Locate the cell with the specified text and output its (x, y) center coordinate. 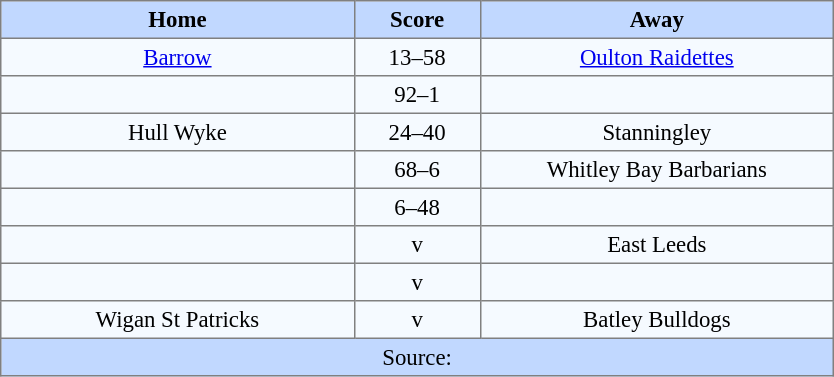
24–40 (417, 132)
Whitley Bay Barbarians (656, 170)
Hull Wyke (178, 132)
Wigan St Patricks (178, 320)
Score (417, 20)
Home (178, 20)
Source: (418, 357)
East Leeds (656, 245)
Oulton Raidettes (656, 57)
6–48 (417, 207)
Away (656, 20)
13–58 (417, 57)
Stanningley (656, 132)
92–1 (417, 95)
Batley Bulldogs (656, 320)
68–6 (417, 170)
Barrow (178, 57)
